Detect which cell encompasses the target text, then output its (X, Y) center coordinate. 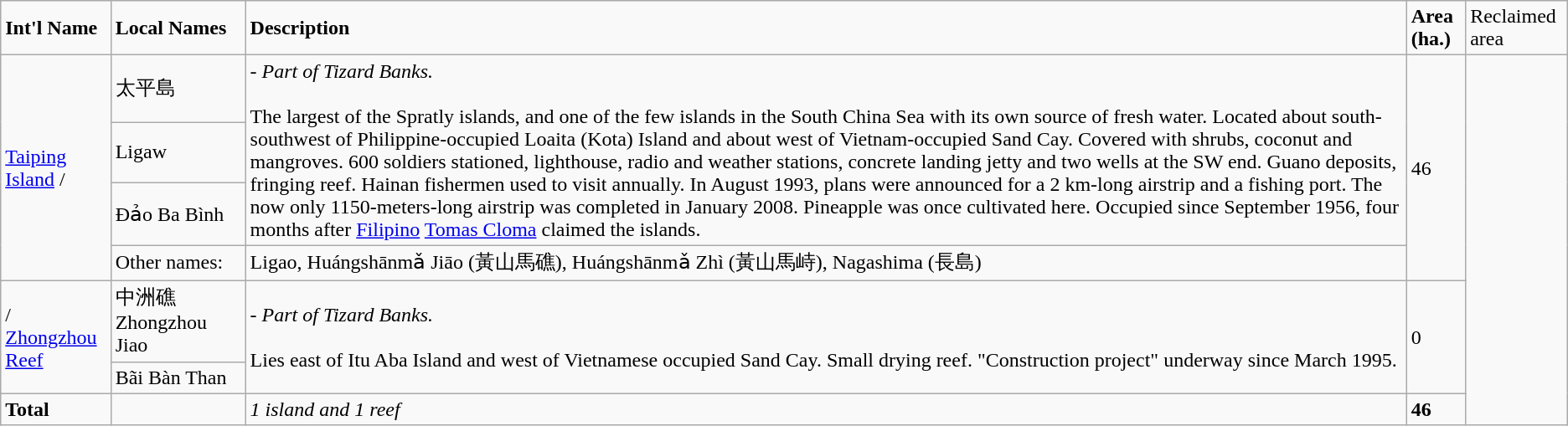
Ligao, Huángshānmǎ Jiāo (黃山馬礁), Huángshānmǎ Zhì (黃山馬峙), Nagashima (長島) (826, 263)
0 (1436, 336)
Area (ha.) (1436, 28)
太平島 (178, 89)
Taiping Island / (55, 168)
Description (826, 28)
Đảo Ba Bình (178, 214)
中洲礁 Zhongzhou Jiao (178, 321)
Int'l Name (55, 28)
Local Names (178, 28)
Reclaimed area (1517, 28)
Ligaw (178, 152)
/ Zhongzhou Reef (55, 336)
Bãi Bàn Than (178, 377)
1 island and 1 reef (826, 409)
Total (55, 409)
Other names: (178, 263)
